Return the (X, Y) coordinate for the center point of the cell that contains the specified text.  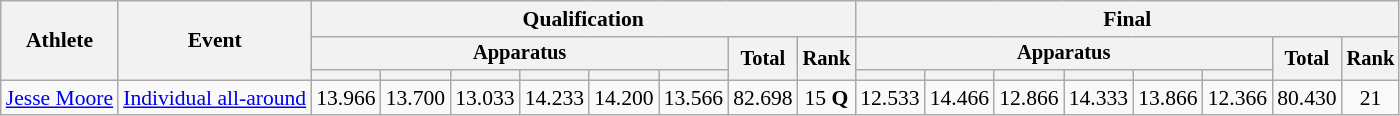
Individual all-around (214, 98)
12.366 (1238, 98)
13.033 (484, 98)
12.866 (1028, 98)
82.698 (762, 98)
14.466 (960, 98)
14.333 (1098, 98)
21 (1371, 98)
14.233 (554, 98)
12.533 (890, 98)
Qualification (583, 19)
13.566 (694, 98)
Athlete (60, 40)
80.430 (1306, 98)
13.700 (416, 98)
15 Q (827, 98)
Event (214, 40)
13.966 (346, 98)
Final (1127, 19)
14.200 (624, 98)
13.866 (1168, 98)
Jesse Moore (60, 98)
